Scan for the cell matching the given text and deliver its (x, y) coordinate at center. 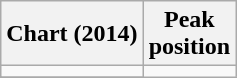
Chart (2014) (72, 34)
Peakposition (189, 34)
